Search for the cell housing the specified text and yield its [X, Y] center coordinate. 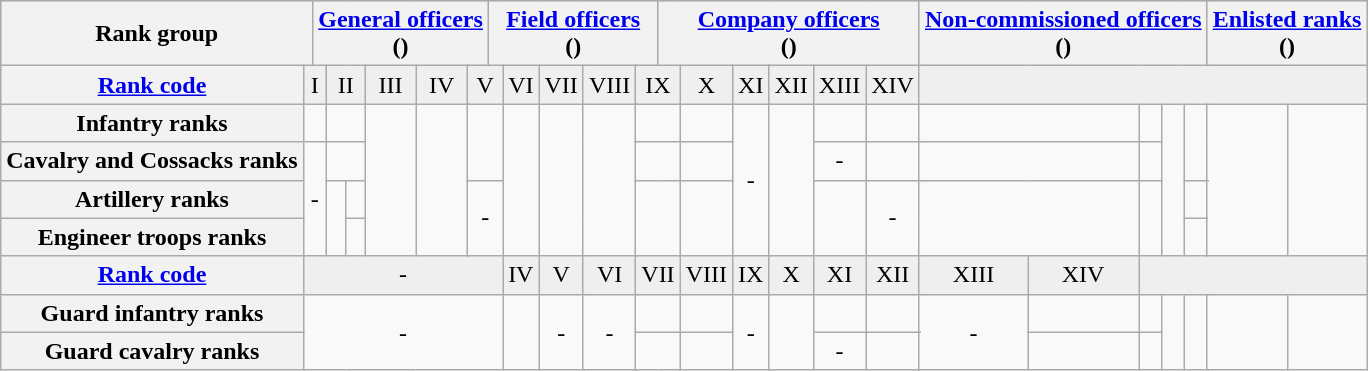
I [314, 85]
Guard cavalry ranks [152, 351]
Cavalry and Cossacks ranks [152, 161]
General officers() [401, 34]
Guard infantry ranks [152, 313]
Non-commissioned officers() [1063, 34]
Rank group [157, 34]
Artillery ranks [152, 199]
Company officers() [788, 34]
Engineer troops ranks [152, 237]
Enlisted ranks() [1287, 34]
II [346, 85]
Infantry ranks [152, 123]
III [390, 85]
Field officers() [573, 34]
